Determine the (x, y) coordinate at the center of the cell enclosing the given text.  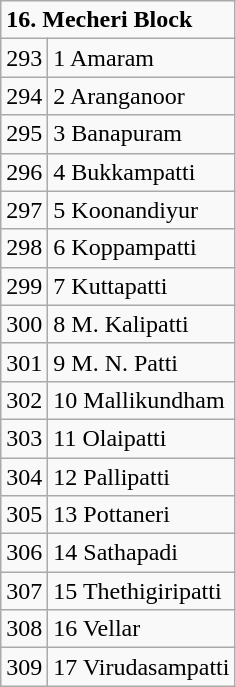
307 (24, 591)
294 (24, 96)
13 Pottaneri (142, 515)
298 (24, 248)
9 M. N. Patti (142, 362)
14 Sathapadi (142, 553)
303 (24, 438)
15 Thethigiripatti (142, 591)
300 (24, 324)
302 (24, 400)
295 (24, 134)
297 (24, 210)
293 (24, 58)
8 M. Kalipatti (142, 324)
2 Aranganoor (142, 96)
16. Mecheri Block (118, 20)
5 Koonandiyur (142, 210)
4 Bukkampatti (142, 172)
304 (24, 477)
305 (24, 515)
12 Pallipatti (142, 477)
10 Mallikundham (142, 400)
301 (24, 362)
11 Olaipatti (142, 438)
6 Koppampatti (142, 248)
309 (24, 667)
308 (24, 629)
3 Banapuram (142, 134)
299 (24, 286)
17 Virudasampatti (142, 667)
16 Vellar (142, 629)
296 (24, 172)
306 (24, 553)
1 Amaram (142, 58)
7 Kuttapatti (142, 286)
